Return the (x, y) coordinate for the center point of the cell that contains the specified text.  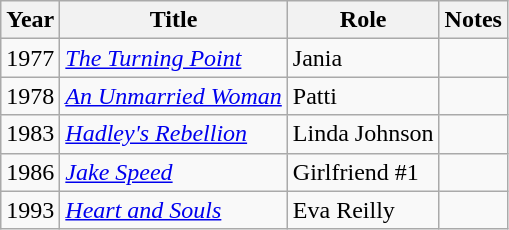
1993 (30, 210)
1978 (30, 96)
Linda Johnson (363, 134)
1986 (30, 172)
Hadley's Rebellion (174, 134)
Jania (363, 58)
Eva Reilly (363, 210)
1977 (30, 58)
1983 (30, 134)
An Unmarried Woman (174, 96)
Jake Speed (174, 172)
Notes (473, 20)
Girlfriend #1 (363, 172)
Role (363, 20)
The Turning Point (174, 58)
Year (30, 20)
Title (174, 20)
Heart and Souls (174, 210)
Patti (363, 96)
